Return [x, y] of the center of cell containing provided text 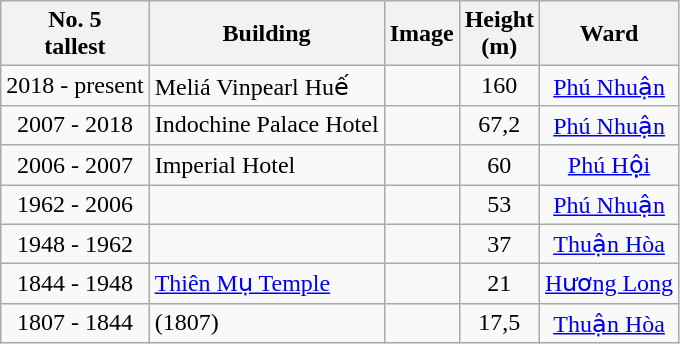
67,2 [499, 125]
No. 5tallest [75, 34]
37 [499, 244]
Phú Hội [610, 165]
2007 - 2018 [75, 125]
Meliá Vinpearl Huế [266, 86]
Imperial Hotel [266, 165]
160 [499, 86]
Building [266, 34]
2006 - 2007 [75, 165]
Ward [610, 34]
21 [499, 284]
Thiên Mụ Temple [266, 284]
Hương Long [610, 284]
Height(m) [499, 34]
1844 - 1948 [75, 284]
1962 - 2006 [75, 204]
17,5 [499, 323]
60 [499, 165]
Indochine Palace Hotel [266, 125]
1807 - 1844 [75, 323]
Image [422, 34]
1948 - 1962 [75, 244]
2018 - present [75, 86]
53 [499, 204]
(1807) [266, 323]
